Detect which cell encompasses the target text, then output its (X, Y) center coordinate. 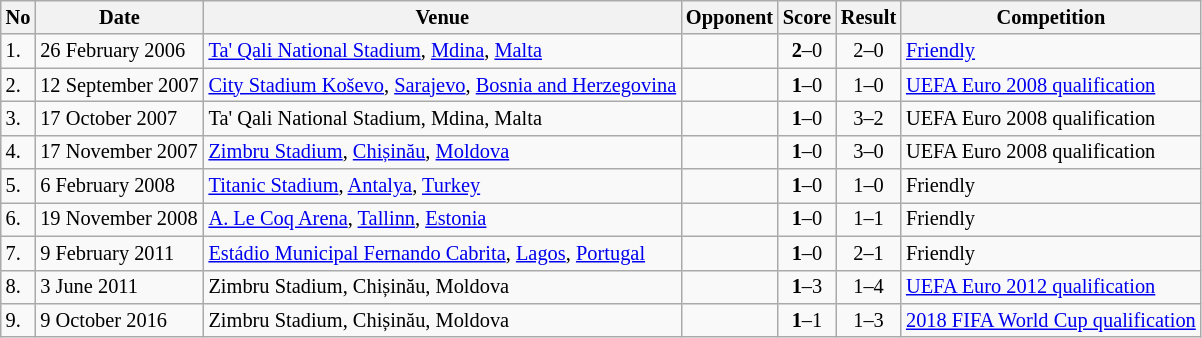
17 November 2007 (119, 152)
Venue (442, 17)
12 September 2007 (119, 85)
1–4 (868, 287)
City Stadium Koševo, Sarajevo, Bosnia and Herzegovina (442, 85)
19 November 2008 (119, 219)
Result (868, 17)
1. (18, 51)
Titanic Stadium, Antalya, Turkey (442, 186)
Estádio Municipal Fernando Cabrita, Lagos, Portugal (442, 253)
A. Le Coq Arena, Tallinn, Estonia (442, 219)
9 October 2016 (119, 320)
17 October 2007 (119, 118)
UEFA Euro 2012 qualification (1051, 287)
26 February 2006 (119, 51)
9. (18, 320)
6 February 2008 (119, 186)
2018 FIFA World Cup qualification (1051, 320)
2. (18, 85)
Date (119, 17)
No (18, 17)
3. (18, 118)
2–1 (868, 253)
4. (18, 152)
Opponent (730, 17)
Competition (1051, 17)
3–2 (868, 118)
5. (18, 186)
8. (18, 287)
7. (18, 253)
9 February 2011 (119, 253)
3–0 (868, 152)
3 June 2011 (119, 287)
6. (18, 219)
Score (807, 17)
